Extract the (X, Y) coordinate from the center of the cell holding the provided text.  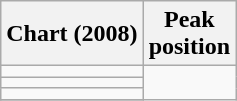
Peakposition (189, 34)
Chart (2008) (72, 34)
